Return the (x, y) coordinate for the center point of the cell that contains the specified text.  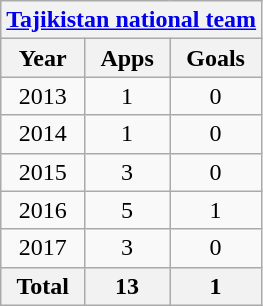
13 (128, 286)
2013 (43, 96)
2016 (43, 210)
2017 (43, 248)
Apps (128, 58)
2015 (43, 172)
Goals (216, 58)
Tajikistan national team (132, 20)
5 (128, 210)
Total (43, 286)
Year (43, 58)
2014 (43, 134)
